Provide the (x, y) coordinate of the cell's center where the given text is located.  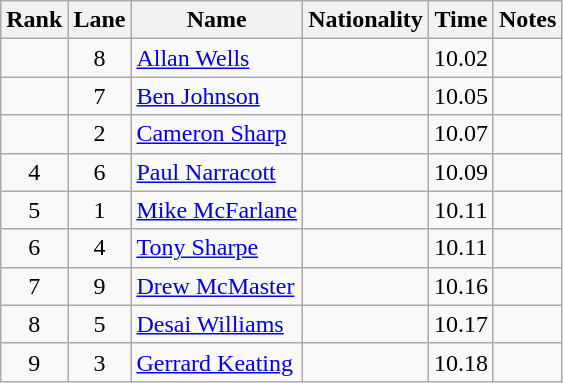
Rank (34, 20)
Allan Wells (217, 58)
10.07 (460, 134)
10.17 (460, 324)
Notes (527, 20)
Tony Sharpe (217, 248)
Nationality (366, 20)
Ben Johnson (217, 96)
10.18 (460, 362)
Lane (100, 20)
Mike McFarlane (217, 210)
10.02 (460, 58)
3 (100, 362)
1 (100, 210)
Gerrard Keating (217, 362)
Cameron Sharp (217, 134)
2 (100, 134)
10.16 (460, 286)
Time (460, 20)
Drew McMaster (217, 286)
10.09 (460, 172)
10.05 (460, 96)
Name (217, 20)
Paul Narracott (217, 172)
Desai Williams (217, 324)
